Output the [x, y] coordinate of the center of the cell containing the given text.  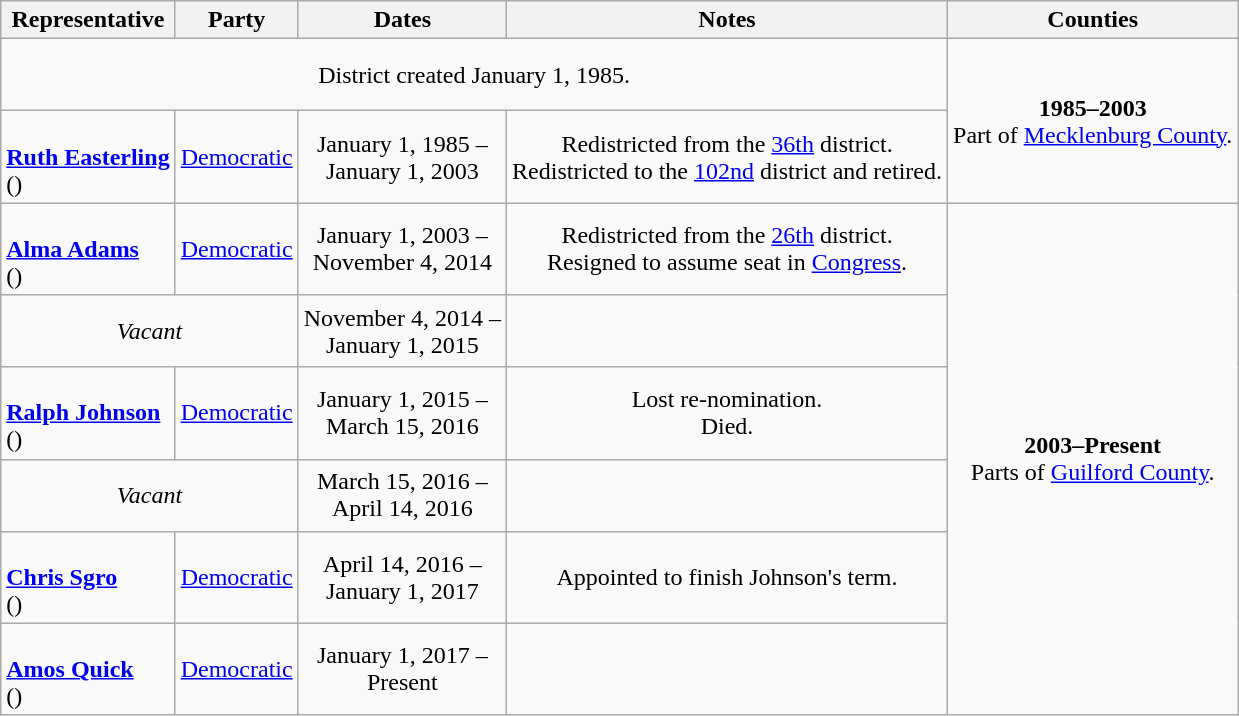
March 15, 2016 – April 14, 2016 [402, 495]
Notes [728, 20]
Redistricted from the 26th district. Resigned to assume seat in Congress. [728, 249]
Chris Sgro() [88, 577]
April 14, 2016 – January 1, 2017 [402, 577]
January 1, 1985 – January 1, 2003 [402, 157]
January 1, 2015 – March 15, 2016 [402, 413]
January 1, 2003 – November 4, 2014 [402, 249]
Counties [1093, 20]
2003–Present Parts of Guilford County. [1093, 459]
November 4, 2014 – January 1, 2015 [402, 331]
Alma Adams() [88, 249]
Ralph Johnson() [88, 413]
Dates [402, 20]
Lost re-nomination. Died. [728, 413]
Amos Quick() [88, 669]
Party [236, 20]
Redistricted from the 36th district. Redistricted to the 102nd district and retired. [728, 157]
District created January 1, 1985. [474, 75]
Ruth Easterling() [88, 157]
January 1, 2017 – Present [402, 669]
Representative [88, 20]
Appointed to finish Johnson's term. [728, 577]
1985–2003 Part of Mecklenburg County. [1093, 121]
